Locate the cell with the specified text and output its (X, Y) center coordinate. 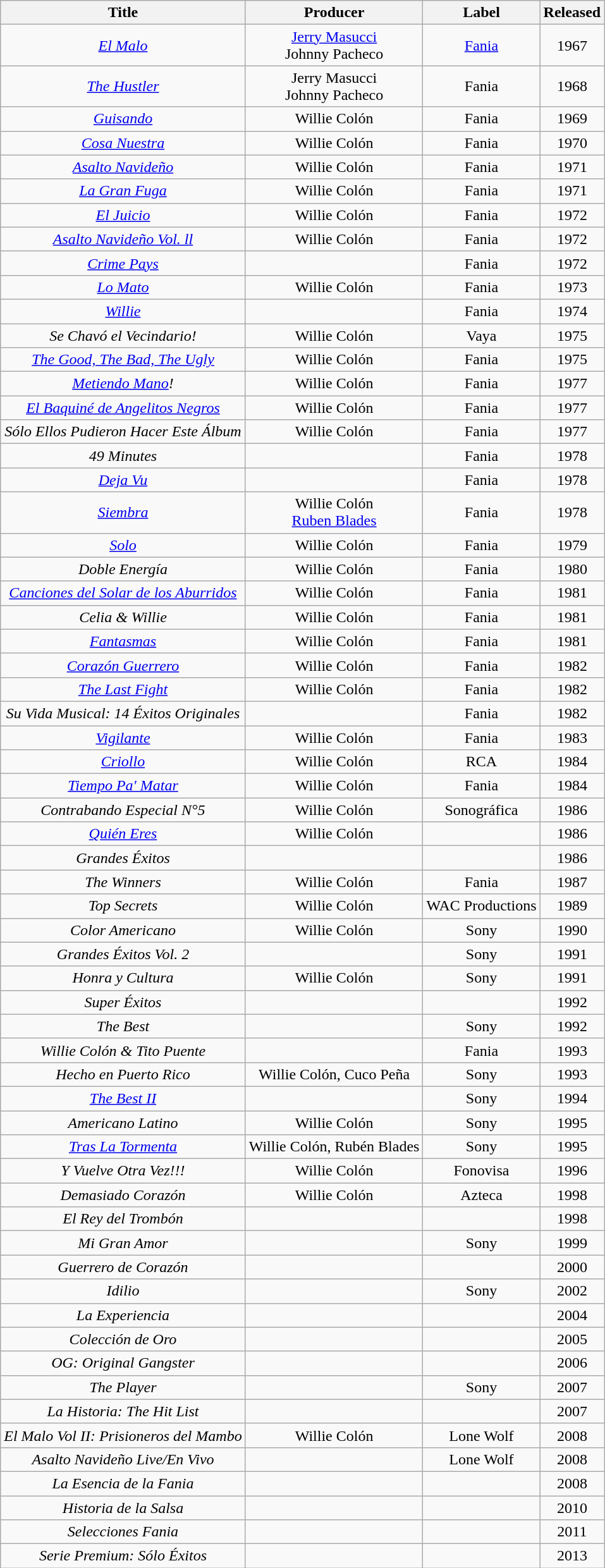
Willie Colón, Cuco Peña (334, 1074)
1967 (572, 46)
Deja Vu (123, 480)
Asalto Navideño Vol. ll (123, 239)
El Malo Vol II: Prisioneros del Mambo (123, 1435)
2002 (572, 1291)
Idilio (123, 1291)
Celia & Willie (123, 617)
El Juicio (123, 215)
1983 (572, 738)
1990 (572, 930)
Vaya (482, 336)
Mi Gran Amor (123, 1243)
WAC Productions (482, 906)
Super Éxitos (123, 1002)
Colección de Oro (123, 1339)
Azteca (482, 1195)
2004 (572, 1315)
Label (482, 13)
The Winners (123, 882)
Crime Pays (123, 263)
1974 (572, 311)
El Baquiné de Angelitos Negros (123, 408)
1979 (572, 545)
Metiendo Mano! (123, 384)
The Good, The Bad, The Ugly (123, 360)
Jerry MasucciJohnny Pacheco (334, 86)
1994 (572, 1098)
Quién Eres (123, 834)
Canciones del Solar de los Aburridos (123, 593)
Color Americano (123, 930)
Guisando (123, 119)
Selecciones Fania (123, 1532)
OG: Original Gangster (123, 1363)
RCA (482, 762)
2000 (572, 1267)
Sonográfica (482, 810)
Su Vida Musical: 14 Éxitos Originales (123, 713)
Tras La Tormenta (123, 1147)
1969 (572, 119)
Jerry Masucci Johnny Pacheco (334, 46)
Solo (123, 545)
Producer (334, 13)
Se Chavó el Vecindario! (123, 336)
Willie ColónRuben Blades (334, 512)
Historia de la Salsa (123, 1508)
1996 (572, 1171)
2011 (572, 1532)
Criollo (123, 762)
The Best II (123, 1098)
Doble Energía (123, 569)
1989 (572, 906)
Guerrero de Corazón (123, 1267)
Fonovisa (482, 1171)
1973 (572, 287)
Vigilante (123, 738)
1999 (572, 1243)
2006 (572, 1363)
Contrabando Especial N°5 (123, 810)
Asalto Navideño Live/En Vivo (123, 1459)
1980 (572, 569)
1968 (572, 86)
The Last Fight (123, 689)
Y Vuelve Otra Vez!!! (123, 1171)
Serie Premium: Sólo Éxitos (123, 1556)
Siembra (123, 512)
Fantasmas (123, 641)
El Malo (123, 46)
Grandes Éxitos (123, 858)
Willie (123, 311)
Honra y Cultura (123, 978)
2005 (572, 1339)
Willie Colón, Rubén Blades (334, 1147)
Demasiado Corazón (123, 1195)
Corazón Guerrero (123, 665)
La Historia: The Hit List (123, 1411)
Title (123, 13)
Hecho en Puerto Rico (123, 1074)
1987 (572, 882)
La Gran Fuga (123, 191)
La Experiencia (123, 1315)
49 Minutes (123, 456)
Cosa Nuestra (123, 143)
Grandes Éxitos Vol. 2 (123, 954)
Americano Latino (123, 1122)
1970 (572, 143)
The Best (123, 1026)
Lo Mato (123, 287)
Tiempo Pa' Matar (123, 786)
Top Secrets (123, 906)
The Player (123, 1387)
2010 (572, 1508)
Sólo Ellos Pudieron Hacer Este Álbum (123, 432)
Asalto Navideño (123, 167)
Released (572, 13)
The Hustler (123, 86)
2013 (572, 1556)
La Esencia de la Fania (123, 1483)
El Rey del Trombón (123, 1219)
Willie Colón & Tito Puente (123, 1050)
